From the cell containing the given text, extract its center point as [x, y] coordinate. 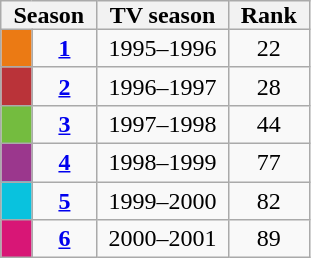
1 [64, 48]
44 [269, 124]
82 [269, 201]
22 [269, 48]
2000–2001 [162, 239]
1997–1998 [162, 124]
5 [64, 201]
89 [269, 239]
3 [64, 124]
TV season [162, 15]
1995–1996 [162, 48]
2 [64, 86]
1998–1999 [162, 162]
28 [269, 86]
1999–2000 [162, 201]
Rank [269, 15]
6 [64, 239]
77 [269, 162]
4 [64, 162]
1996–1997 [162, 86]
Season [49, 15]
